Determine the [X, Y] coordinate at the center of the cell enclosing the given text.  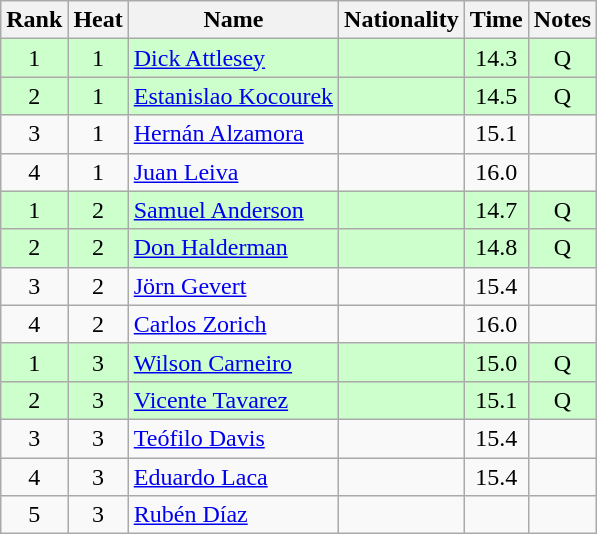
Eduardo Laca [233, 477]
14.8 [496, 248]
Estanislao Kocourek [233, 96]
Teófilo Davis [233, 438]
Samuel Anderson [233, 210]
Time [496, 20]
Heat [98, 20]
Hernán Alzamora [233, 134]
Rubén Díaz [233, 515]
5 [34, 515]
Jörn Gevert [233, 286]
Notes [562, 20]
14.7 [496, 210]
Rank [34, 20]
14.5 [496, 96]
Nationality [402, 20]
15.0 [496, 362]
14.3 [496, 58]
Juan Leiva [233, 172]
Dick Attlesey [233, 58]
Wilson Carneiro [233, 362]
Vicente Tavarez [233, 400]
Name [233, 20]
Carlos Zorich [233, 324]
Don Halderman [233, 248]
